Locate the cell with the specified text and output its (x, y) center coordinate. 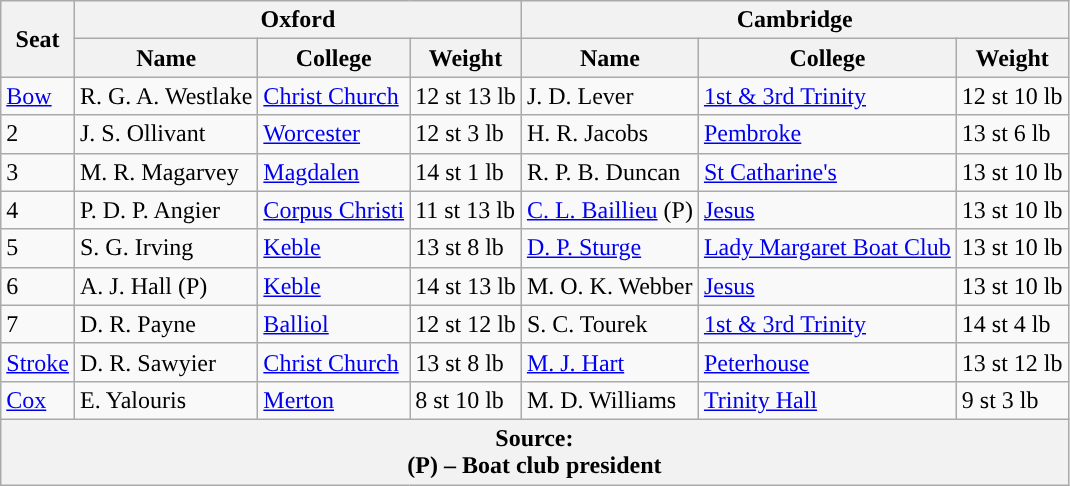
14 st 1 lb (466, 172)
D. R. Payne (166, 324)
13 st 6 lb (1012, 134)
Pembroke (827, 134)
Magdalen (334, 172)
C. L. Baillieu (P) (610, 210)
Balliol (334, 324)
9 st 3 lb (1012, 400)
8 st 10 lb (466, 400)
Oxford (298, 20)
6 (38, 286)
13 st 12 lb (1012, 362)
5 (38, 248)
P. D. P. Angier (166, 210)
Stroke (38, 362)
A. J. Hall (P) (166, 286)
Cambridge (794, 20)
D. P. Sturge (610, 248)
Corpus Christi (334, 210)
Lady Margaret Boat Club (827, 248)
Seat (38, 39)
St Catharine's (827, 172)
M. D. Williams (610, 400)
12 st 10 lb (1012, 96)
7 (38, 324)
12 st 13 lb (466, 96)
M. O. K. Webber (610, 286)
H. R. Jacobs (610, 134)
J. S. Ollivant (166, 134)
14 st 4 lb (1012, 324)
Cox (38, 400)
Bow (38, 96)
12 st 3 lb (466, 134)
4 (38, 210)
D. R. Sawyier (166, 362)
R. P. B. Duncan (610, 172)
11 st 13 lb (466, 210)
Source:(P) – Boat club president (534, 452)
Peterhouse (827, 362)
12 st 12 lb (466, 324)
Worcester (334, 134)
J. D. Lever (610, 96)
Trinity Hall (827, 400)
14 st 13 lb (466, 286)
S. G. Irving (166, 248)
R. G. A. Westlake (166, 96)
E. Yalouris (166, 400)
M. R. Magarvey (166, 172)
M. J. Hart (610, 362)
2 (38, 134)
S. C. Tourek (610, 324)
Merton (334, 400)
3 (38, 172)
